Locate the cell with the specified text and output its [X, Y] center coordinate. 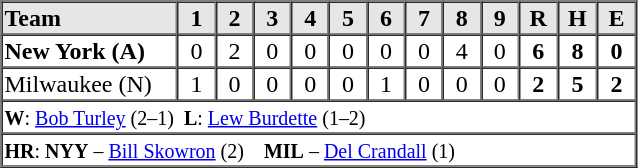
H [578, 18]
HR: NYY – Bill Skowron (2) MIL – Del Crandall (1) [319, 150]
3 [272, 18]
7 [424, 18]
Milwaukee (N) [90, 84]
E [616, 18]
R [538, 18]
Team [90, 18]
9 [500, 18]
New York (A) [90, 50]
W: Bob Turley (2–1) L: Lew Burdette (1–2) [319, 116]
